Find where the given text appears and provide that cell's center as (X, Y) coordinate. 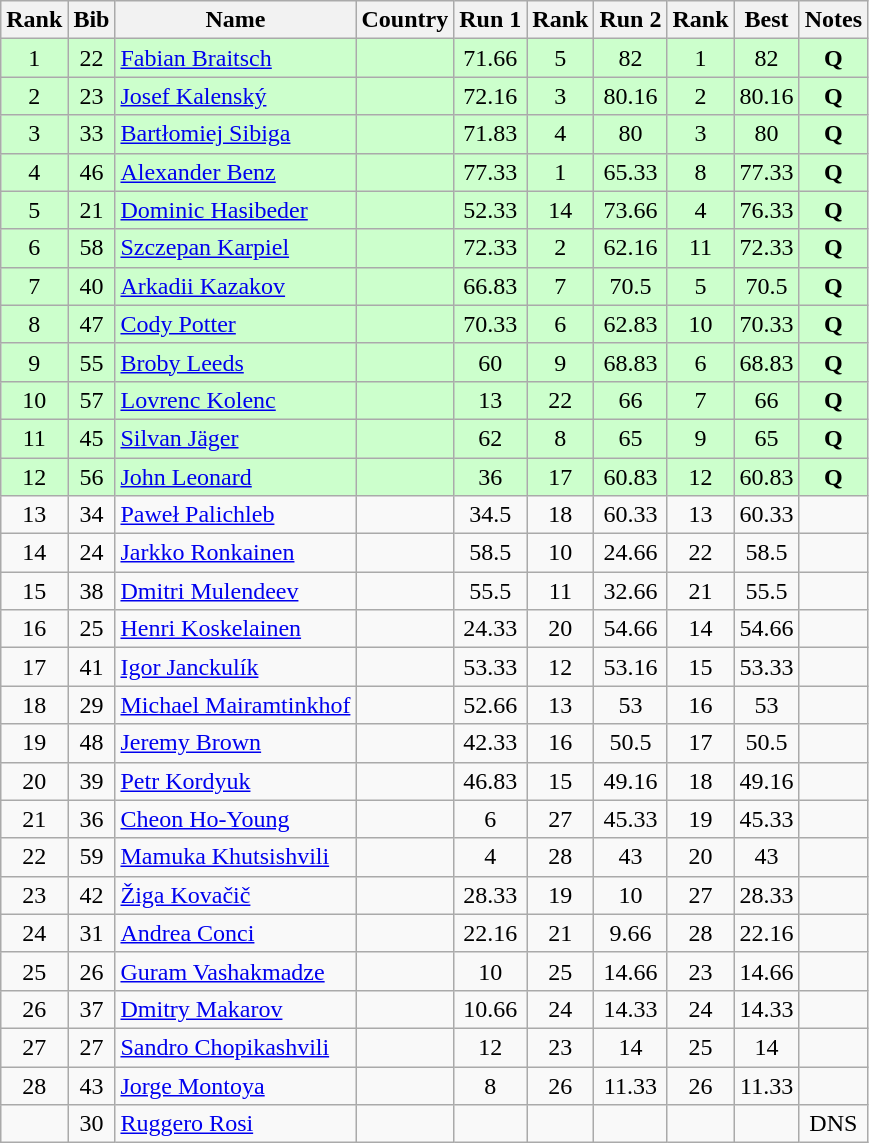
Dominic Hasibeder (236, 210)
41 (92, 667)
46 (92, 172)
Notes (833, 20)
Ruggero Rosi (236, 1124)
30 (92, 1124)
Josef Kalenský (236, 96)
Paweł Palichleb (236, 515)
58 (92, 248)
Best (766, 20)
Country (405, 20)
62.83 (630, 324)
40 (92, 286)
Guram Vashakmadze (236, 971)
9.66 (630, 933)
53.16 (630, 667)
31 (92, 933)
73.66 (630, 210)
29 (92, 705)
Silvan Jäger (236, 438)
10.66 (490, 1009)
Name (236, 20)
37 (92, 1009)
Cody Potter (236, 324)
Szczepan Karpiel (236, 248)
Žiga Kovačič (236, 895)
65.33 (630, 172)
Run 1 (490, 20)
62.16 (630, 248)
52.66 (490, 705)
62 (490, 438)
39 (92, 781)
32.66 (630, 591)
DNS (833, 1124)
Andrea Conci (236, 933)
71.83 (490, 134)
42.33 (490, 743)
46.83 (490, 781)
57 (92, 400)
Mamuka Khutsishvili (236, 857)
Bartłomiej Sibiga (236, 134)
42 (92, 895)
Arkadii Kazakov (236, 286)
60 (490, 362)
Jeremy Brown (236, 743)
48 (92, 743)
24.33 (490, 629)
66.83 (490, 286)
24.66 (630, 553)
Lovrenc Kolenc (236, 400)
59 (92, 857)
34.5 (490, 515)
Run 2 (630, 20)
Henri Koskelainen (236, 629)
Bib (92, 20)
Fabian Braitsch (236, 58)
John Leonard (236, 477)
45 (92, 438)
76.33 (766, 210)
Michael Mairamtinkhof (236, 705)
Dmitri Mulendeev (236, 591)
Jarkko Ronkainen (236, 553)
Broby Leeds (236, 362)
Cheon Ho-Young (236, 819)
38 (92, 591)
34 (92, 515)
Jorge Montoya (236, 1085)
52.33 (490, 210)
55 (92, 362)
Alexander Benz (236, 172)
47 (92, 324)
Petr Kordyuk (236, 781)
72.16 (490, 96)
71.66 (490, 58)
Dmitry Makarov (236, 1009)
33 (92, 134)
Sandro Chopikashvili (236, 1047)
Igor Janckulík (236, 667)
56 (92, 477)
